Capture the cell that displays the provided text and extract its (x, y) central coordinate. 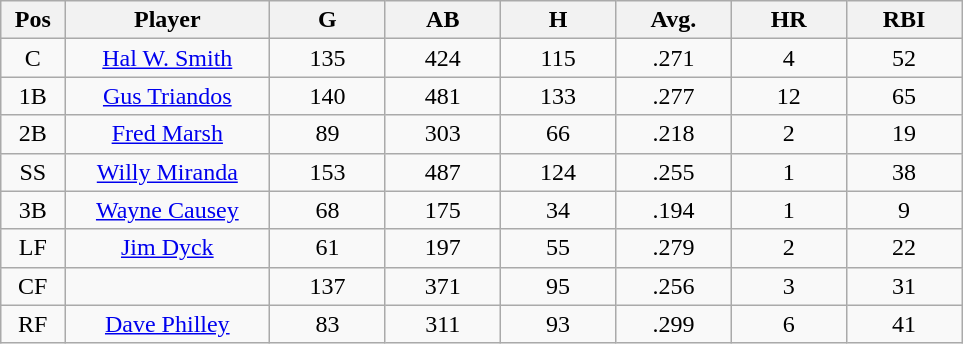
.271 (674, 58)
311 (442, 324)
Fred Marsh (168, 134)
55 (558, 248)
424 (442, 58)
Gus Triandos (168, 96)
RBI (904, 20)
Wayne Causey (168, 210)
481 (442, 96)
.255 (674, 172)
RF (33, 324)
137 (328, 286)
83 (328, 324)
41 (904, 324)
.299 (674, 324)
140 (328, 96)
LF (33, 248)
4 (788, 58)
133 (558, 96)
93 (558, 324)
.277 (674, 96)
135 (328, 58)
38 (904, 172)
61 (328, 248)
197 (442, 248)
3 (788, 286)
153 (328, 172)
65 (904, 96)
31 (904, 286)
.279 (674, 248)
SS (33, 172)
34 (558, 210)
Willy Miranda (168, 172)
68 (328, 210)
Jim Dyck (168, 248)
1B (33, 96)
CF (33, 286)
AB (442, 20)
.218 (674, 134)
Hal W. Smith (168, 58)
12 (788, 96)
H (558, 20)
175 (442, 210)
.194 (674, 210)
95 (558, 286)
C (33, 58)
19 (904, 134)
Avg. (674, 20)
HR (788, 20)
52 (904, 58)
303 (442, 134)
2B (33, 134)
66 (558, 134)
G (328, 20)
6 (788, 324)
115 (558, 58)
9 (904, 210)
371 (442, 286)
3B (33, 210)
Player (168, 20)
.256 (674, 286)
89 (328, 134)
487 (442, 172)
Pos (33, 20)
Dave Philley (168, 324)
124 (558, 172)
22 (904, 248)
